Return (x, y) of the center of cell containing provided text 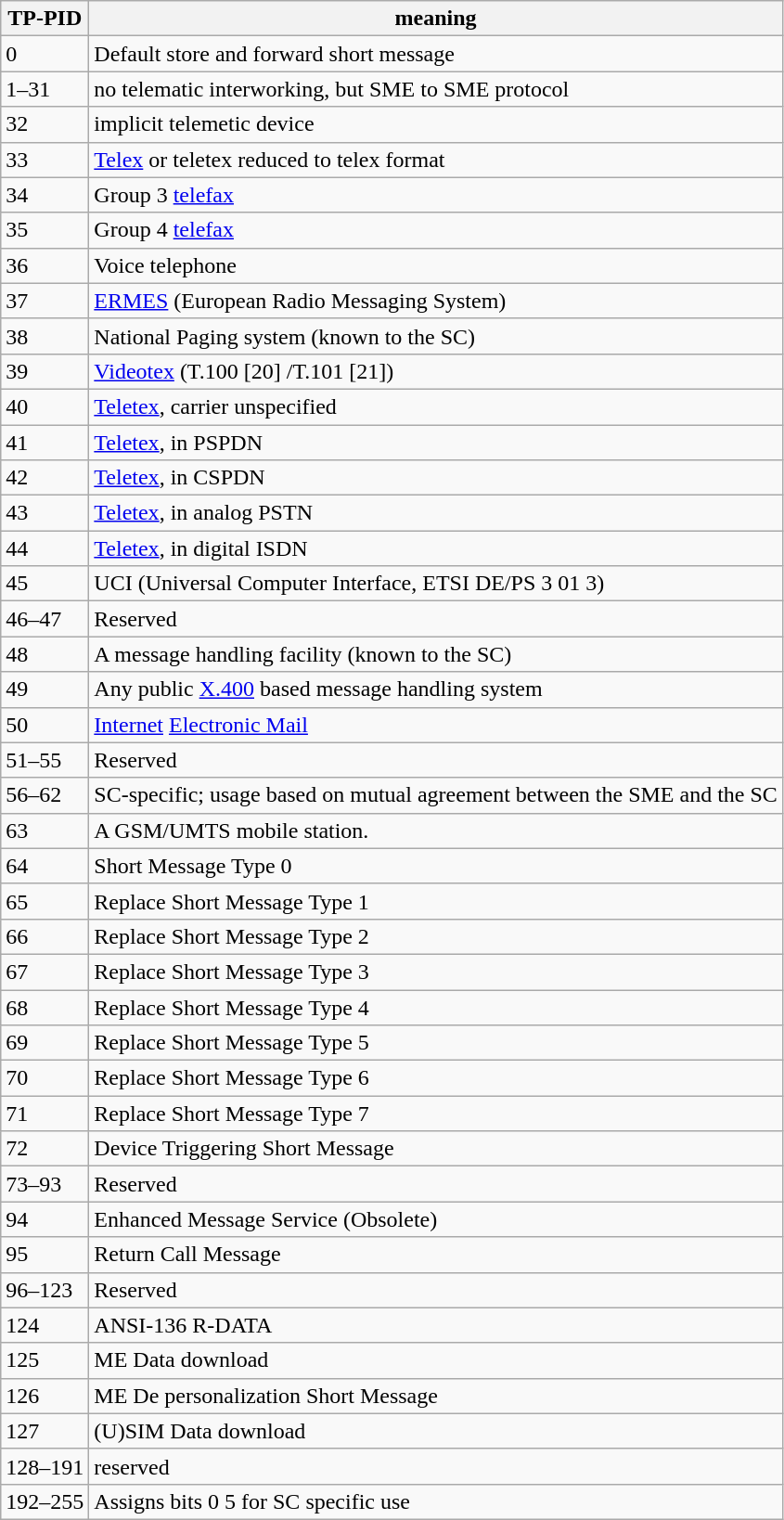
(U)SIM Data download (436, 1431)
A message handling facility (known to the SC) (436, 654)
72 (45, 1149)
56–62 (45, 795)
125 (45, 1360)
124 (45, 1325)
Return Call Message (436, 1255)
SC-specific; usage based on mutual agreement between the SME and the SC (436, 795)
128–191 (45, 1466)
Teletex, in CSPDN (436, 478)
41 (45, 443)
Any public X.400 based message handling system (436, 689)
40 (45, 406)
33 (45, 160)
Teletex, in digital ISDN (436, 548)
38 (45, 336)
implicit telemetic device (436, 124)
Videotex (T.100 [20] /T.101 [21]) (436, 371)
37 (45, 301)
64 (45, 866)
48 (45, 654)
meaning (436, 19)
63 (45, 831)
Replace Short Message Type 3 (436, 972)
Replace Short Message Type 2 (436, 936)
UCI (Universal Computer Interface, ETSI DE/PS 3 01 3) (436, 584)
1–31 (45, 89)
65 (45, 901)
Default store and forward short message (436, 54)
94 (45, 1219)
96–123 (45, 1290)
Internet Electronic Mail (436, 725)
32 (45, 124)
Teletex, in analog PSTN (436, 513)
0 (45, 54)
Group 3 telefax (436, 195)
Replace Short Message Type 4 (436, 1007)
Device Triggering Short Message (436, 1149)
49 (45, 689)
no telematic interworking, but SME to SME protocol (436, 89)
Replace Short Message Type 6 (436, 1078)
67 (45, 972)
Replace Short Message Type 7 (436, 1114)
Voice telephone (436, 265)
50 (45, 725)
Short Message Type 0 (436, 866)
Replace Short Message Type 1 (436, 901)
69 (45, 1043)
70 (45, 1078)
Teletex, carrier unspecified (436, 406)
ME Data download (436, 1360)
43 (45, 513)
68 (45, 1007)
45 (45, 584)
126 (45, 1396)
Telex or teletex reduced to telex format (436, 160)
42 (45, 478)
National Paging system (known to the SC) (436, 336)
ANSI-136 R-DATA (436, 1325)
46–47 (45, 619)
71 (45, 1114)
192–255 (45, 1501)
39 (45, 371)
44 (45, 548)
Replace Short Message Type 5 (436, 1043)
34 (45, 195)
Enhanced Message Service (Obsolete) (436, 1219)
reserved (436, 1466)
Assigns bits 0 5 for SC specific use (436, 1501)
ME De personalization Short Message (436, 1396)
73–93 (45, 1184)
127 (45, 1431)
Group 4 telefax (436, 230)
95 (45, 1255)
ERMES (European Radio Messaging System) (436, 301)
A GSM/UMTS mobile station. (436, 831)
TP-PID (45, 19)
Teletex, in PSPDN (436, 443)
36 (45, 265)
35 (45, 230)
66 (45, 936)
51–55 (45, 760)
